Provide the (X, Y) coordinate of the cell's center where the given text is located.  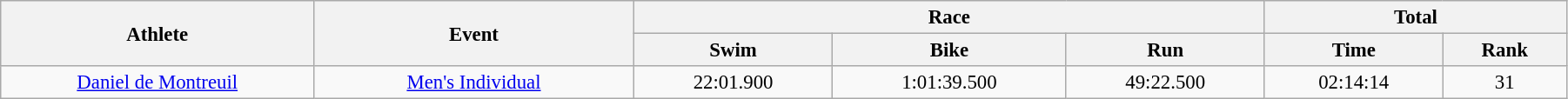
Swim (733, 50)
Bike (949, 50)
Athlete (157, 33)
Men's Individual (474, 82)
Race (948, 17)
Rank (1504, 50)
Total (1415, 17)
22:01.900 (733, 82)
Time (1354, 50)
49:22.500 (1166, 82)
Daniel de Montreuil (157, 82)
Run (1166, 50)
1:01:39.500 (949, 82)
Event (474, 33)
31 (1504, 82)
02:14:14 (1354, 82)
